Search for the cell housing the specified text and yield its [x, y] center coordinate. 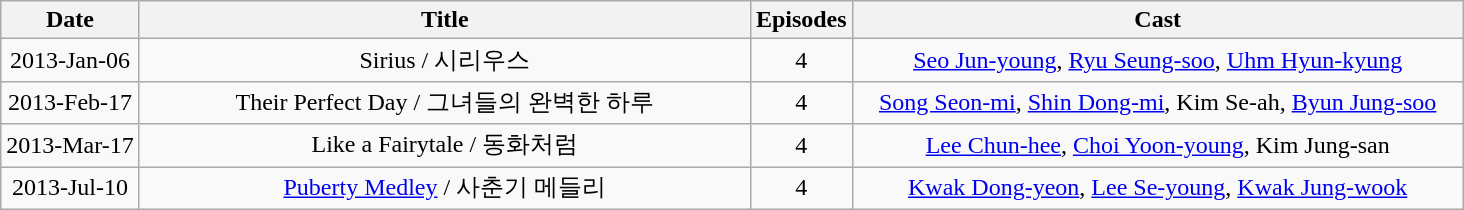
Title [444, 20]
Date [70, 20]
2013-Jan-06 [70, 60]
2013-Jul-10 [70, 188]
2013-Feb-17 [70, 102]
Like a Fairytale / 동화처럼 [444, 146]
Seo Jun-young, Ryu Seung-soo, Uhm Hyun-kyung [1158, 60]
Cast [1158, 20]
2013-Mar-17 [70, 146]
Lee Chun-hee, Choi Yoon-young, Kim Jung-san [1158, 146]
Episodes [801, 20]
Song Seon-mi, Shin Dong-mi, Kim Se-ah, Byun Jung-soo [1158, 102]
Their Perfect Day / 그녀들의 완벽한 하루 [444, 102]
Sirius / 시리우스 [444, 60]
Kwak Dong-yeon, Lee Se-young, Kwak Jung-wook [1158, 188]
Puberty Medley / 사춘기 메들리 [444, 188]
